Search for the cell housing the specified text and yield its (X, Y) center coordinate. 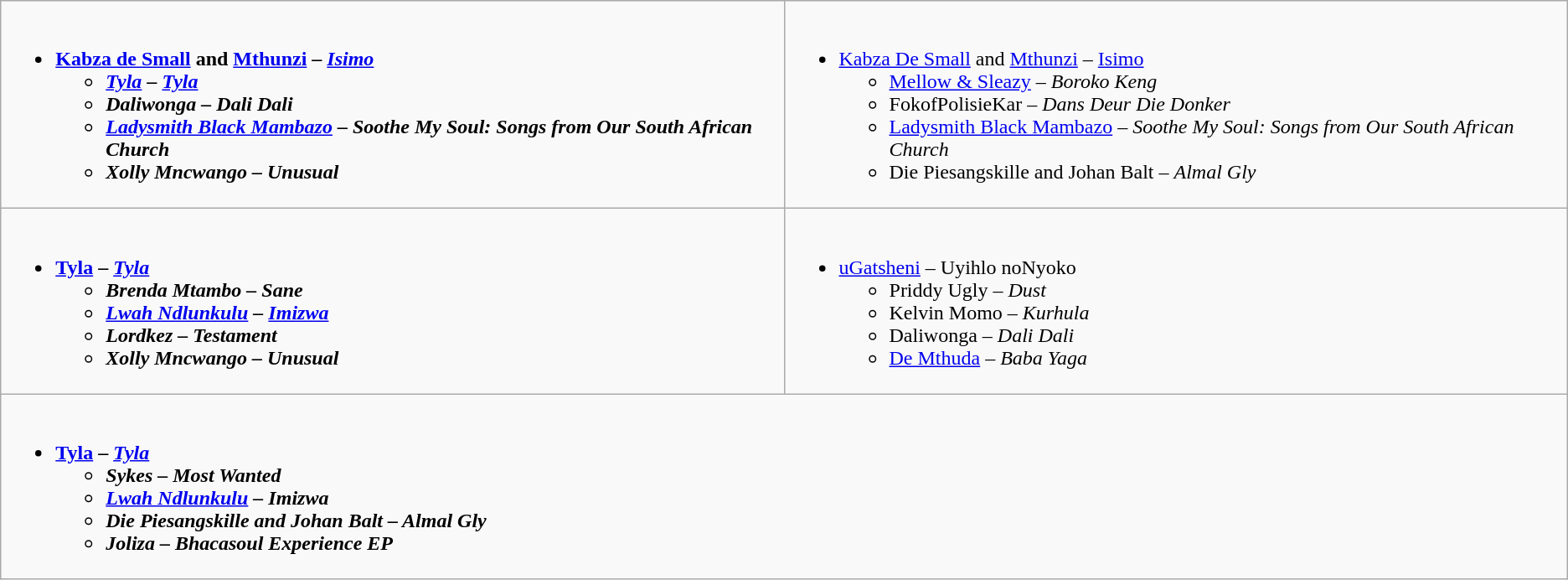
Tyla – TylaBrenda Mtambo – SaneLwah Ndlunkulu – ImizwaLordkez – TestamentXolly Mncwango – Unusual (392, 302)
Tyla – TylaSykes – Most WantedLwah Ndlunkulu – ImizwaDie Piesangskille and Johan Balt – Almal GlyJoliza – Bhacasoul Experience EP (784, 486)
uGatsheni – Uyihlo noNyokoPriddy Ugly – DustKelvin Momo – KurhulaDaliwonga – Dali DaliDe Mthuda – Baba Yaga (1176, 302)
